From the cell containing the given text, extract its center point as (x, y) coordinate. 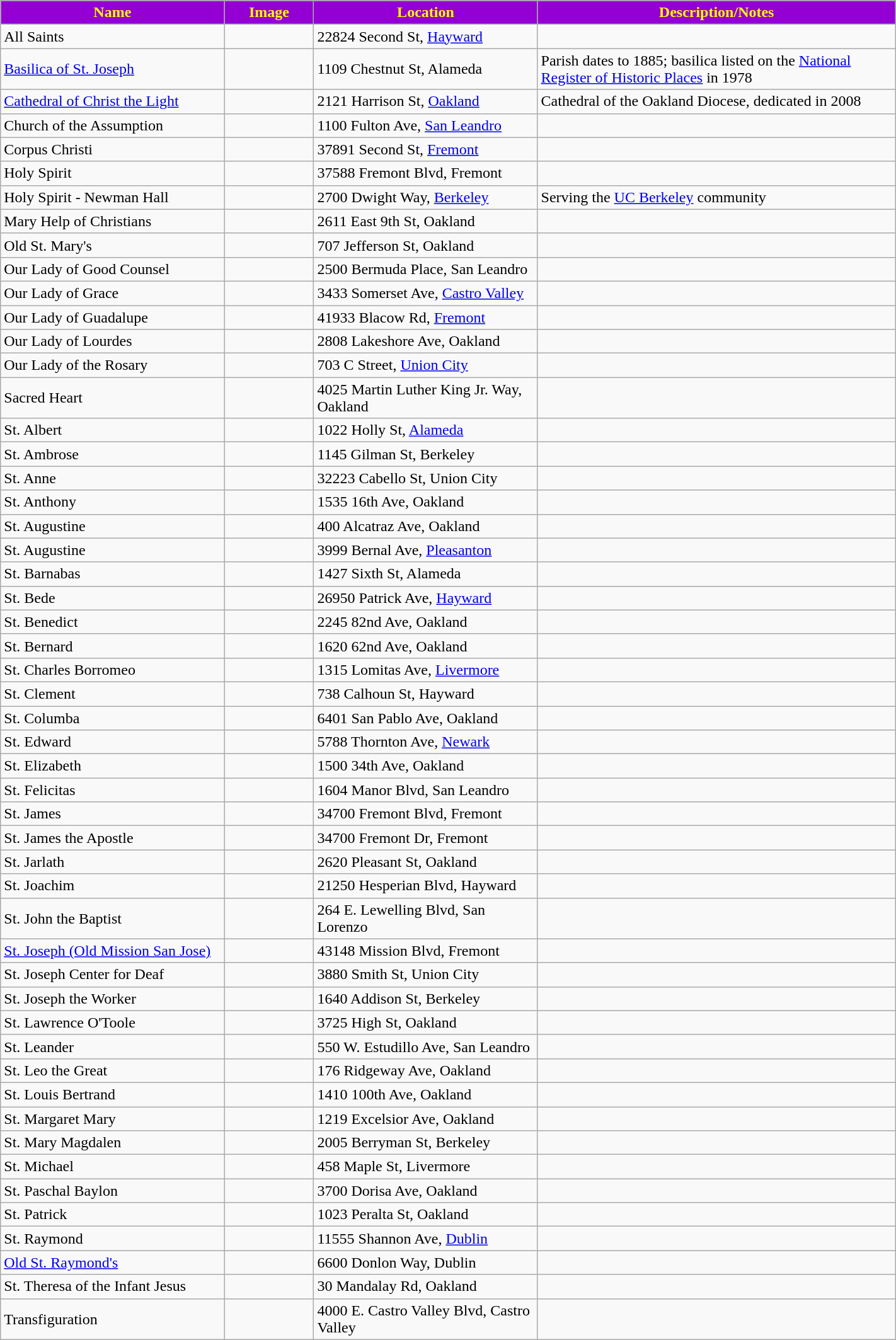
30 Mandalay Rd, Oakland (426, 1286)
Transfiguration (112, 1319)
Parish dates to 1885; basilica listed on the National Register of Historic Places in 1978 (716, 69)
2611 East 9th St, Oakland (426, 221)
3725 High St, Oakland (426, 1022)
1145 Gilman St, Berkeley (426, 454)
St. Albert (112, 430)
1640 Addison St, Berkeley (426, 999)
34700 Fremont Dr, Fremont (426, 838)
Our Lady of Lourdes (112, 341)
Holy Spirit (112, 173)
St. Joseph the Worker (112, 999)
2245 82nd Ave, Oakland (426, 622)
1315 Lomitas Ave, Livermore (426, 670)
1535 16th Ave, Oakland (426, 502)
St. Jarlath (112, 862)
St. Joseph (Old Mission San Jose) (112, 951)
1427 Sixth St, Alameda (426, 574)
707 Jefferson St, Oakland (426, 245)
37588 Fremont Blvd, Fremont (426, 173)
Basilica of St. Joseph (112, 69)
Cathedral of Christ the Light (112, 101)
St. Elizabeth (112, 766)
Corpus Christi (112, 149)
4000 E. Castro Valley Blvd, Castro Valley (426, 1319)
1100 Fulton Ave, San Leandro (426, 125)
34700 Fremont Blvd, Fremont (426, 814)
Old St. Raymond's (112, 1263)
26950 Patrick Ave, Hayward (426, 598)
St. Mary Magdalen (112, 1143)
32223 Cabello St, Union City (426, 478)
22824 Second St, Hayward (426, 37)
41933 Blacow Rd, Fremont (426, 317)
St. Lawrence O'Toole (112, 1022)
St. John the Baptist (112, 919)
St. Raymond (112, 1239)
2121 Harrison St, Oakland (426, 101)
1022 Holly St, Alameda (426, 430)
Holy Spirit - Newman Hall (112, 197)
3880 Smith St, Union City (426, 975)
St. Joachim (112, 886)
Name (112, 13)
St. Anne (112, 478)
Serving the UC Berkeley community (716, 197)
Our Lady of Good Counsel (112, 269)
2808 Lakeshore Ave, Oakland (426, 341)
3433 Somerset Ave, Castro Valley (426, 293)
2005 Berryman St, Berkeley (426, 1143)
St. Anthony (112, 502)
3999 Bernal Ave, Pleasanton (426, 550)
St. Charles Borromeo (112, 670)
Our Lady of Guadalupe (112, 317)
458 Maple St, Livermore (426, 1167)
St. Leander (112, 1046)
703 C Street, Union City (426, 365)
264 E. Lewelling Blvd, San Lorenzo (426, 919)
St. Paschal Baylon (112, 1191)
Mary Help of Christians (112, 221)
400 Alcatraz Ave, Oakland (426, 526)
5788 Thornton Ave, Newark (426, 742)
St. Barnabas (112, 574)
6600 Donlon Way, Dublin (426, 1263)
Our Lady of the Rosary (112, 365)
St. Bernard (112, 646)
Image (269, 13)
St. Margaret Mary (112, 1118)
1023 Peralta St, Oakland (426, 1215)
1604 Manor Blvd, San Leandro (426, 790)
St. Edward (112, 742)
738 Calhoun St, Hayward (426, 694)
550 W. Estudillo Ave, San Leandro (426, 1046)
St. Columba (112, 718)
St. Benedict (112, 622)
43148 Mission Blvd, Fremont (426, 951)
1500 34th Ave, Oakland (426, 766)
Old St. Mary's (112, 245)
St. James (112, 814)
3700 Dorisa Ave, Oakland (426, 1191)
Sacred Heart (112, 398)
St. Michael (112, 1167)
St. Leo the Great (112, 1070)
11555 Shannon Ave, Dublin (426, 1239)
All Saints (112, 37)
St. Clement (112, 694)
2620 Pleasant St, Oakland (426, 862)
Our Lady of Grace (112, 293)
1219 Excelsior Ave, Oakland (426, 1118)
6401 San Pablo Ave, Oakland (426, 718)
37891 Second St, Fremont (426, 149)
Location (426, 13)
Cathedral of the Oakland Diocese, dedicated in 2008 (716, 101)
1109 Chestnut St, Alameda (426, 69)
2700 Dwight Way, Berkeley (426, 197)
St. Patrick (112, 1215)
St. Ambrose (112, 454)
1620 62nd Ave, Oakland (426, 646)
1410 100th Ave, Oakland (426, 1094)
4025 Martin Luther King Jr. Way, Oakland (426, 398)
176 Ridgeway Ave, Oakland (426, 1070)
2500 Bermuda Place, San Leandro (426, 269)
Church of the Assumption (112, 125)
St. Joseph Center for Deaf (112, 975)
St. Theresa of the Infant Jesus (112, 1286)
St. Felicitas (112, 790)
St. James the Apostle (112, 838)
St. Bede (112, 598)
St. Louis Bertrand (112, 1094)
21250 Hesperian Blvd, Hayward (426, 886)
Description/Notes (716, 13)
